Detect which cell encompasses the target text, then output its [x, y] center coordinate. 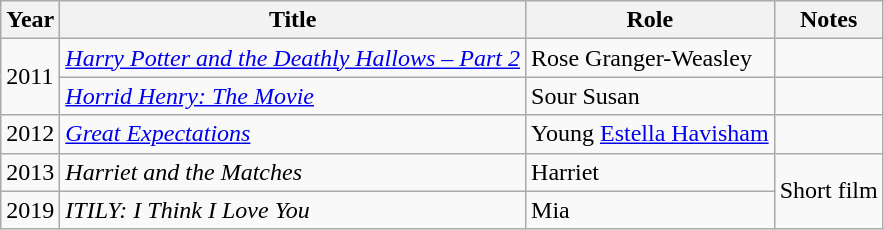
Title [293, 20]
Harry Potter and the Deathly Hallows – Part 2 [293, 58]
Rose Granger-Weasley [650, 58]
2013 [30, 172]
Sour Susan [650, 96]
Harriet [650, 172]
Harriet and the Matches [293, 172]
Short film [828, 191]
Young Estella Havisham [650, 134]
2019 [30, 210]
Year [30, 20]
Notes [828, 20]
Role [650, 20]
Mia [650, 210]
Great Expectations [293, 134]
Horrid Henry: The Movie [293, 96]
2011 [30, 77]
ITILY: I Think I Love You [293, 210]
2012 [30, 134]
